Detect which cell encompasses the target text, then output its [x, y] center coordinate. 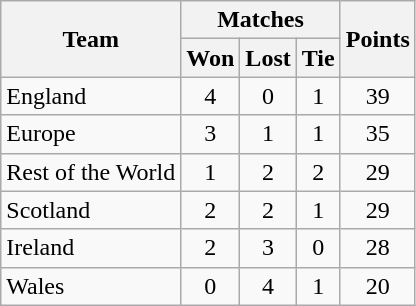
20 [378, 286]
Europe [91, 134]
Ireland [91, 248]
39 [378, 96]
England [91, 96]
Rest of the World [91, 172]
Scotland [91, 210]
Points [378, 39]
Matches [260, 20]
Team [91, 39]
Tie [318, 58]
Wales [91, 286]
28 [378, 248]
35 [378, 134]
Won [210, 58]
Lost [268, 58]
